Find where the given text appears and provide that cell's center as [x, y] coordinate. 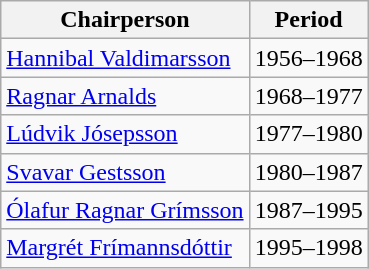
Svavar Gestsson [125, 172]
1956–1968 [308, 58]
Lúdvik Jósepsson [125, 134]
Margrét Frímannsdóttir [125, 248]
Hannibal Valdimarsson [125, 58]
Ólafur Ragnar Grímsson [125, 210]
1980–1987 [308, 172]
Period [308, 20]
1968–1977 [308, 96]
Chairperson [125, 20]
1977–1980 [308, 134]
1987–1995 [308, 210]
Ragnar Arnalds [125, 96]
1995–1998 [308, 248]
